Return the [x, y] coordinate for the center point of the cell that contains the specified text.  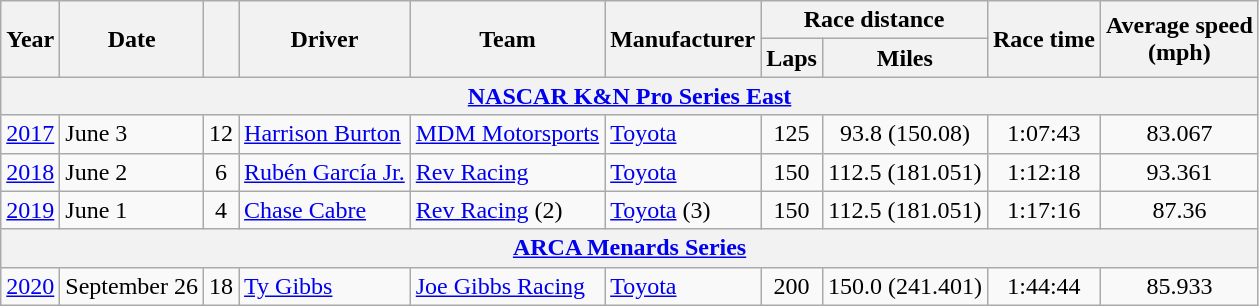
1:44:44 [1044, 286]
MDM Motorsports [507, 134]
93.361 [1179, 172]
Race time [1044, 39]
Average speed(mph) [1179, 39]
18 [222, 286]
83.067 [1179, 134]
Manufacturer [683, 39]
Driver [325, 39]
June 2 [132, 172]
Laps [792, 58]
1:17:16 [1044, 210]
Joe Gibbs Racing [507, 286]
June 3 [132, 134]
Date [132, 39]
NASCAR K&N Pro Series East [630, 96]
ARCA Menards Series [630, 248]
1:12:18 [1044, 172]
Rubén García Jr. [325, 172]
September 26 [132, 286]
Miles [904, 58]
87.36 [1179, 210]
125 [792, 134]
2017 [30, 134]
200 [792, 286]
1:07:43 [1044, 134]
Chase Cabre [325, 210]
4 [222, 210]
Toyota (3) [683, 210]
Harrison Burton [325, 134]
Ty Gibbs [325, 286]
June 1 [132, 210]
Team [507, 39]
2020 [30, 286]
Rev Racing [507, 172]
Year [30, 39]
Rev Racing (2) [507, 210]
85.933 [1179, 286]
2018 [30, 172]
93.8 (150.08) [904, 134]
6 [222, 172]
2019 [30, 210]
Race distance [874, 20]
150.0 (241.401) [904, 286]
12 [222, 134]
